Pinpoint the cell where the given text exists, returning its (x, y) midpoint coordinate. 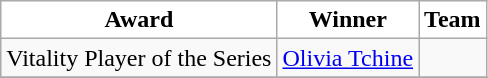
Team (453, 20)
Award (139, 20)
Vitality Player of the Series (139, 58)
Winner (348, 20)
Olivia Tchine (348, 58)
